Return (X, Y) of the center of cell containing provided text 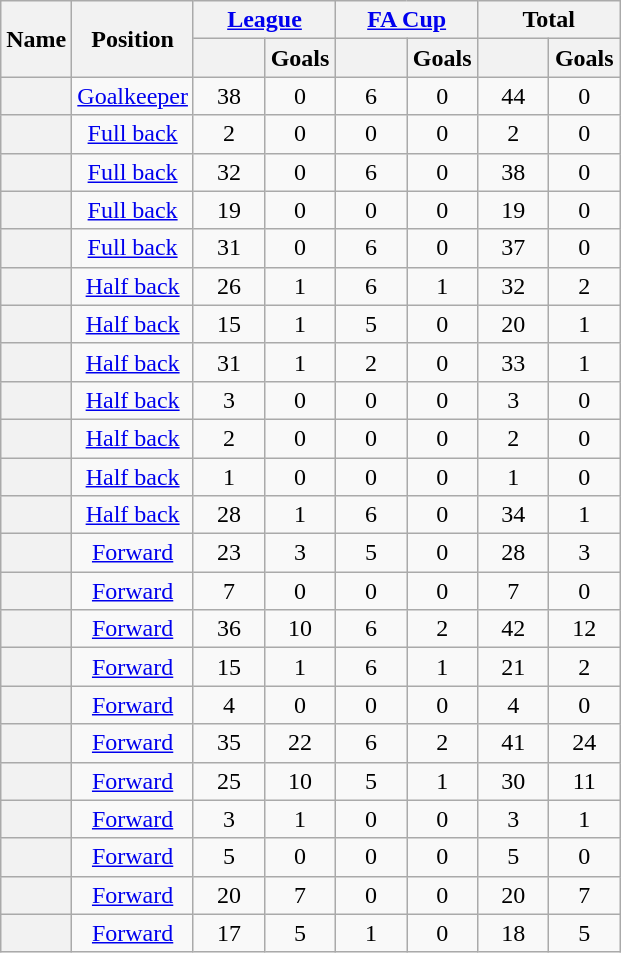
25 (228, 781)
12 (584, 629)
11 (584, 781)
36 (228, 629)
44 (514, 96)
18 (514, 933)
22 (300, 743)
21 (514, 667)
26 (228, 286)
Goalkeeper (133, 96)
34 (514, 515)
23 (228, 553)
42 (514, 629)
FA Cup (407, 20)
24 (584, 743)
41 (514, 743)
Total (549, 20)
League (264, 20)
37 (514, 248)
33 (514, 362)
30 (514, 781)
35 (228, 743)
17 (228, 933)
Name (36, 39)
Position (133, 39)
